Search for the cell housing the specified text and yield its (x, y) center coordinate. 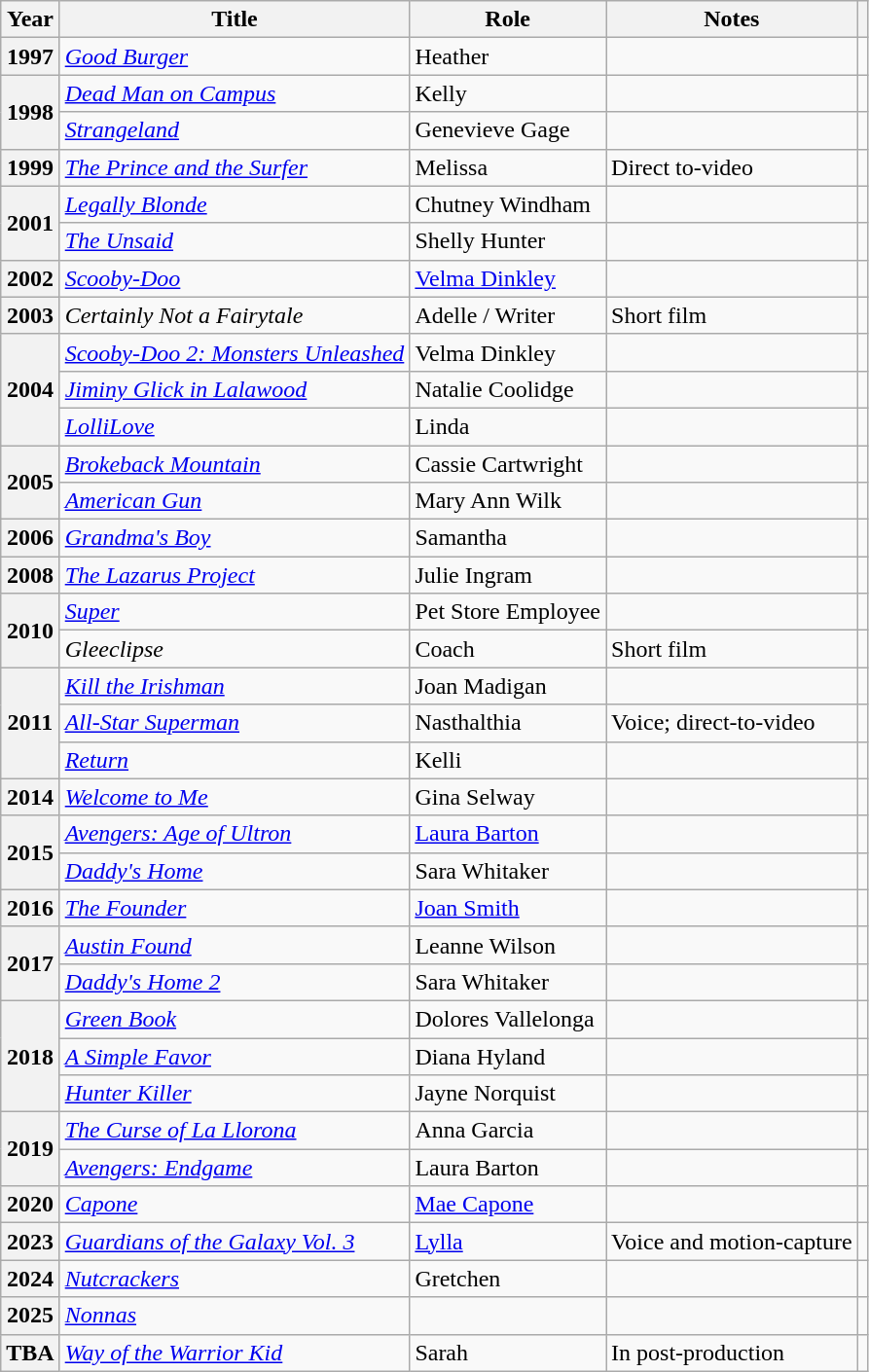
2019 (30, 1149)
The Curse of La Llorona (235, 1131)
Direct to-video (732, 167)
2017 (30, 963)
2016 (30, 908)
Year (30, 19)
Strangeland (235, 130)
Heather (508, 56)
American Gun (235, 501)
Dolores Vallelonga (508, 1019)
Certainly Not a Fairytale (235, 315)
Grandma's Boy (235, 538)
Brokeback Mountain (235, 464)
Linda (508, 426)
Capone (235, 1205)
Super (235, 612)
Nutcrackers (235, 1279)
Voice; direct-to-video (732, 723)
Lylla (508, 1242)
2018 (30, 1056)
2014 (30, 797)
Guardians of the Galaxy Vol. 3 (235, 1242)
2005 (30, 483)
Coach (508, 649)
Scooby-Doo 2: Monsters Unleashed (235, 352)
Chutney Windham (508, 204)
2006 (30, 538)
Cassie Cartwright (508, 464)
Diana Hyland (508, 1056)
Title (235, 19)
2010 (30, 631)
All-Star Superman (235, 723)
Avengers: Endgame (235, 1168)
Leanne Wilson (508, 945)
Return (235, 760)
Daddy's Home (235, 871)
Julie Ingram (508, 575)
Gleeclipse (235, 649)
Joan Madigan (508, 686)
Hunter Killer (235, 1094)
2020 (30, 1205)
Adelle / Writer (508, 315)
Sarah (508, 1353)
Anna Garcia (508, 1131)
1997 (30, 56)
2024 (30, 1279)
The Prince and the Surfer (235, 167)
Good Burger (235, 56)
Austin Found (235, 945)
2023 (30, 1242)
Jayne Norquist (508, 1094)
Joan Smith (508, 908)
2025 (30, 1316)
Avengers: Age of Ultron (235, 834)
The Founder (235, 908)
Mae Capone (508, 1205)
2002 (30, 278)
Kelly (508, 93)
2003 (30, 315)
Daddy's Home 2 (235, 982)
Kill the Irishman (235, 686)
Scooby-Doo (235, 278)
Gretchen (508, 1279)
Nasthalthia (508, 723)
Nonnas (235, 1316)
Samantha (508, 538)
2004 (30, 389)
Genevieve Gage (508, 130)
Green Book (235, 1019)
A Simple Favor (235, 1056)
TBA (30, 1353)
The Lazarus Project (235, 575)
Pet Store Employee (508, 612)
1999 (30, 167)
Way of the Warrior Kid (235, 1353)
Shelly Hunter (508, 241)
Jiminy Glick in Lalawood (235, 389)
2011 (30, 723)
2015 (30, 852)
Dead Man on Campus (235, 93)
LolliLove (235, 426)
Mary Ann Wilk (508, 501)
2001 (30, 223)
2008 (30, 575)
Welcome to Me (235, 797)
Notes (732, 19)
Legally Blonde (235, 204)
Kelli (508, 760)
The Unsaid (235, 241)
1998 (30, 112)
Role (508, 19)
Gina Selway (508, 797)
In post-production (732, 1353)
Voice and motion-capture (732, 1242)
Melissa (508, 167)
Natalie Coolidge (508, 389)
